Extract the (X, Y) coordinate from the center of the cell holding the provided text.  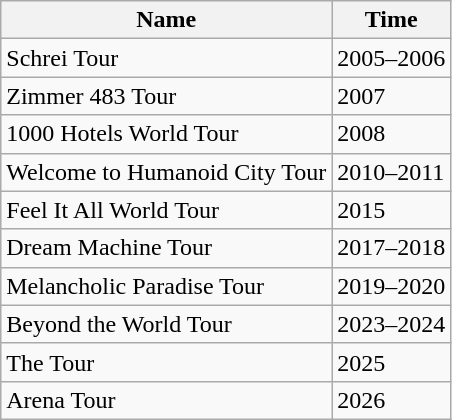
2008 (392, 134)
2007 (392, 96)
Dream Machine Tour (166, 248)
2005–2006 (392, 58)
Zimmer 483 Tour (166, 96)
2023–2024 (392, 324)
2026 (392, 400)
Feel It All World Tour (166, 210)
Time (392, 20)
2025 (392, 362)
Welcome to Humanoid City Tour (166, 172)
The Tour (166, 362)
2019–2020 (392, 286)
Name (166, 20)
Beyond the World Tour (166, 324)
1000 Hotels World Tour (166, 134)
Arena Tour (166, 400)
2015 (392, 210)
2017–2018 (392, 248)
Schrei Tour (166, 58)
Melancholic Paradise Tour (166, 286)
2010–2011 (392, 172)
